Provide the (X, Y) coordinate of the cell's center where the given text is located.  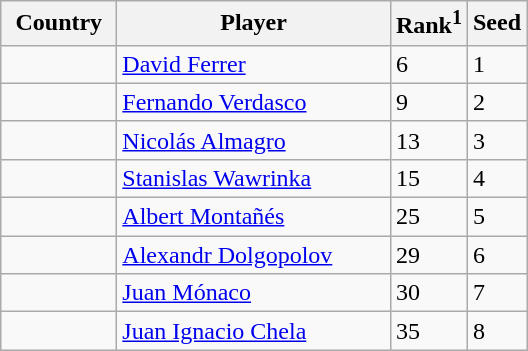
Stanislas Wawrinka (254, 178)
7 (496, 293)
David Ferrer (254, 64)
Fernando Verdasco (254, 102)
Seed (496, 24)
8 (496, 331)
Juan Ignacio Chela (254, 331)
Rank1 (428, 24)
30 (428, 293)
15 (428, 178)
9 (428, 102)
2 (496, 102)
Player (254, 24)
Country (59, 24)
29 (428, 255)
25 (428, 217)
4 (496, 178)
Juan Mónaco (254, 293)
5 (496, 217)
Albert Montañés (254, 217)
1 (496, 64)
3 (496, 140)
13 (428, 140)
35 (428, 331)
Alexandr Dolgopolov (254, 255)
Nicolás Almagro (254, 140)
